Find where the given text appears and provide that cell's center as (x, y) coordinate. 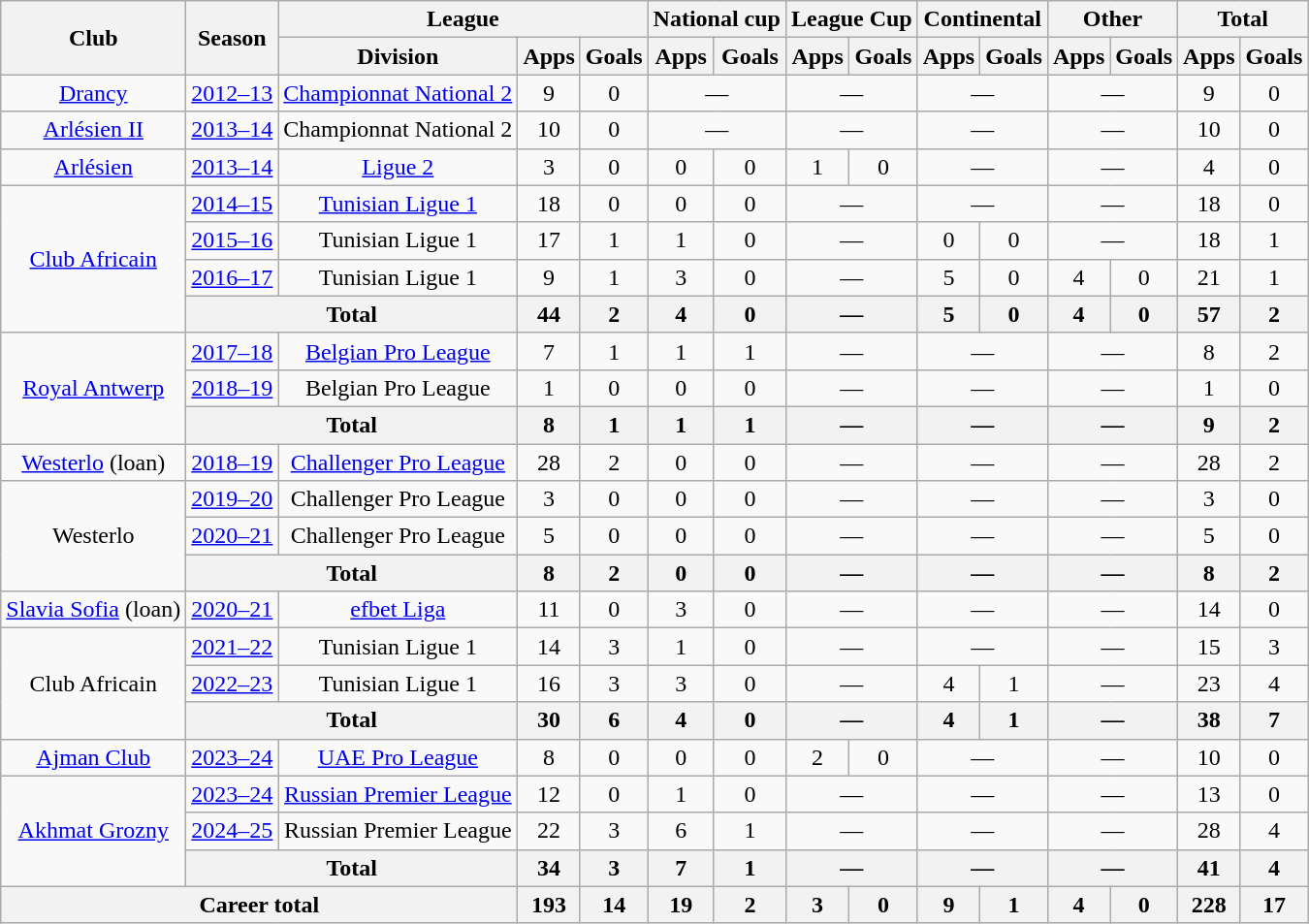
2015–16 (233, 240)
Division (398, 56)
2021–22 (233, 647)
44 (549, 314)
Arlésien II (93, 130)
15 (1209, 647)
19 (681, 905)
Season (233, 38)
Ajman Club (93, 757)
Other (1112, 19)
13 (1209, 794)
Royal Antwerp (93, 388)
2014–15 (233, 204)
Arlésien (93, 167)
National cup (717, 19)
Continental (982, 19)
Ligue 2 (398, 167)
21 (1209, 277)
Drancy (93, 93)
22 (549, 831)
193 (549, 905)
League Cup (851, 19)
12 (549, 794)
2017–18 (233, 351)
Westerlo (93, 536)
23 (1209, 684)
41 (1209, 868)
2012–13 (233, 93)
228 (1209, 905)
Slavia Sofia (loan) (93, 610)
UAE Pro League (398, 757)
2016–17 (233, 277)
2022–23 (233, 684)
League (463, 19)
2019–20 (233, 499)
Club (93, 38)
30 (549, 720)
Westerlo (loan) (93, 462)
16 (549, 684)
2024–25 (233, 831)
57 (1209, 314)
34 (549, 868)
Akhmat Grozny (93, 831)
38 (1209, 720)
efbet Liga (398, 610)
Career total (260, 905)
11 (549, 610)
